Return (X, Y) of the center of cell containing provided text 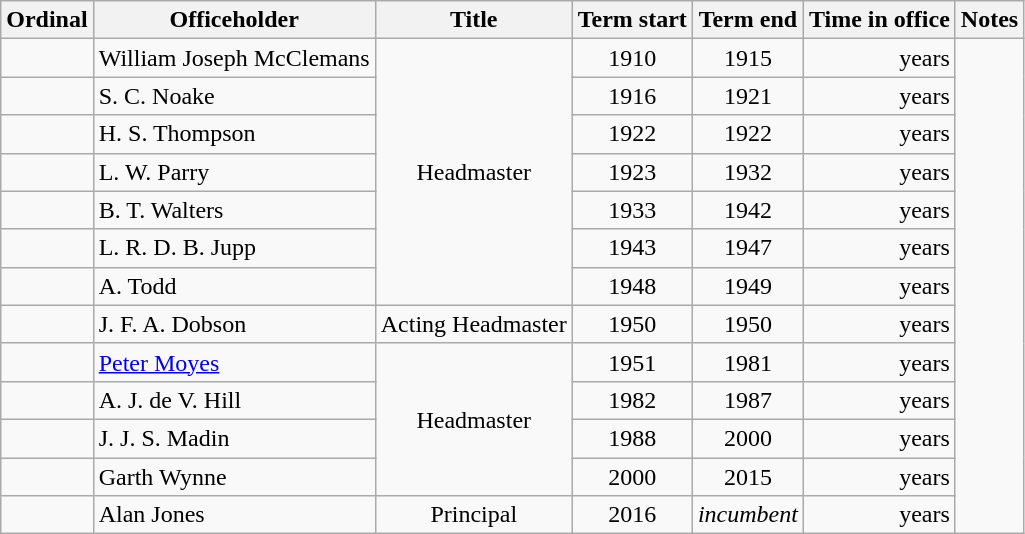
1910 (632, 58)
Alan Jones (234, 515)
1921 (748, 96)
Term end (748, 20)
incumbent (748, 515)
A. Todd (234, 286)
1949 (748, 286)
Officeholder (234, 20)
1915 (748, 58)
1948 (632, 286)
S. C. Noake (234, 96)
1923 (632, 172)
B. T. Walters (234, 210)
2015 (748, 477)
Title (474, 20)
Notes (989, 20)
1947 (748, 248)
H. S. Thompson (234, 134)
1988 (632, 438)
Acting Headmaster (474, 324)
2016 (632, 515)
L. R. D. B. Jupp (234, 248)
1933 (632, 210)
1942 (748, 210)
Peter Moyes (234, 362)
1916 (632, 96)
1951 (632, 362)
Ordinal (47, 20)
Time in office (879, 20)
Principal (474, 515)
Garth Wynne (234, 477)
1982 (632, 400)
A. J. de V. Hill (234, 400)
L. W. Parry (234, 172)
1943 (632, 248)
J. F. A. Dobson (234, 324)
Term start (632, 20)
William Joseph McClemans (234, 58)
1987 (748, 400)
1981 (748, 362)
J. J. S. Madin (234, 438)
1932 (748, 172)
